Capture the cell that displays the provided text and extract its [X, Y] central coordinate. 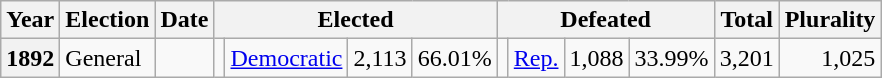
Rep. [536, 58]
Plurality [830, 20]
Total [746, 20]
Year [30, 20]
3,201 [746, 58]
Democratic [286, 58]
Date [184, 20]
66.01% [454, 58]
1,025 [830, 58]
2,113 [380, 58]
General [108, 58]
1,088 [596, 58]
Defeated [606, 20]
1892 [30, 58]
Election [108, 20]
Elected [356, 20]
33.99% [672, 58]
